Search for the cell housing the specified text and yield its (x, y) center coordinate. 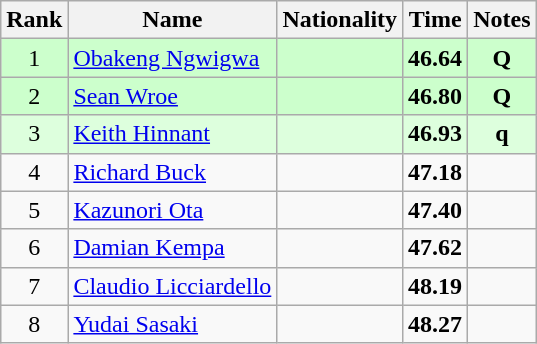
Rank (34, 20)
47.18 (436, 172)
Yudai Sasaki (172, 324)
Damian Kempa (172, 248)
4 (34, 172)
Name (172, 20)
Nationality (340, 20)
46.64 (436, 58)
Kazunori Ota (172, 210)
48.27 (436, 324)
Claudio Licciardello (172, 286)
Sean Wroe (172, 96)
2 (34, 96)
7 (34, 286)
1 (34, 58)
Time (436, 20)
46.93 (436, 134)
46.80 (436, 96)
q (502, 134)
Keith Hinnant (172, 134)
48.19 (436, 286)
6 (34, 248)
Richard Buck (172, 172)
5 (34, 210)
Notes (502, 20)
47.40 (436, 210)
8 (34, 324)
Obakeng Ngwigwa (172, 58)
3 (34, 134)
47.62 (436, 248)
